Output the (x, y) coordinate of the center of the cell containing the given text.  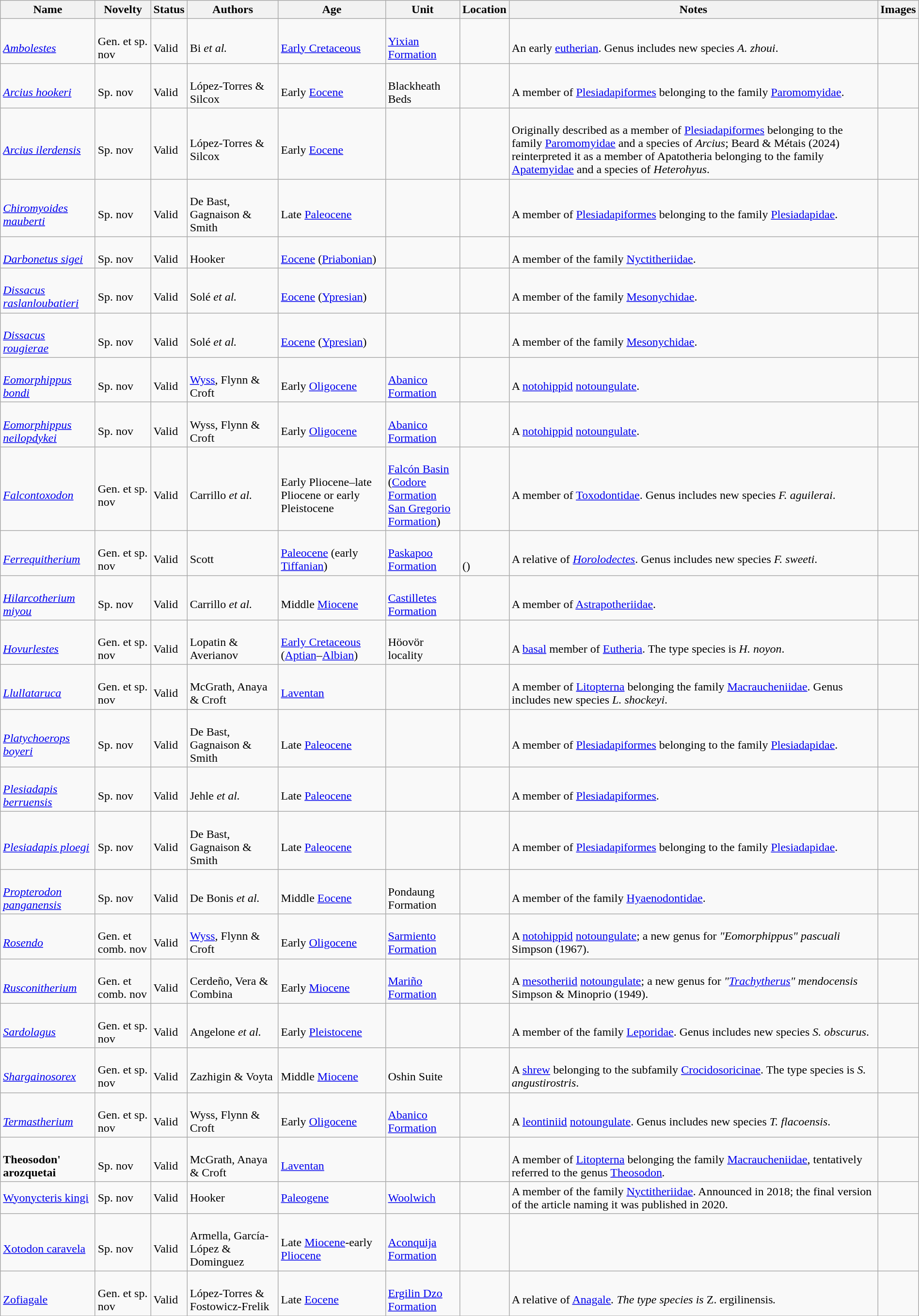
A member of the family Hyaenodontidae. (693, 892)
Paleogene (332, 1198)
Platychoerops boyeri (48, 738)
Location (485, 10)
Late Miocene-early Pliocene (332, 1242)
Ambolestes (48, 41)
Shargainosorex (48, 1070)
Castilletes Formation (423, 597)
Plesiadapis berruensis (48, 789)
Theosodon' arozquetai (48, 1159)
Termastherium (48, 1115)
Early Cretaceous (332, 41)
Name (48, 10)
Arcius hookeri (48, 86)
Höovör locality (423, 642)
Darbonetus sigei (48, 252)
Angelone et al. (233, 1026)
Early Pliocene–late Pliocene or early Pleistocene (332, 489)
A leontiniid notoungulate. Genus includes new species T. flacoensis. (693, 1115)
Hovurlestes (48, 642)
A member of Toxodontidae. Genus includes new species F. aguilerai. (693, 489)
Armella, García-López & Dominguez (233, 1242)
Falcón Basin(Codore FormationSan Gregorio Formation) (423, 489)
Eocene (Priabonian) (332, 252)
Yixian Formation (423, 41)
Early Cretaceous (Aptian–Albian) (332, 642)
A notohippid notoungulate; a new genus for "Eomorphippus" pascuali Simpson (1967). (693, 936)
Eomorphippus neilopdykei (48, 424)
Images (898, 10)
Paskapoo Formation (423, 553)
Oshin Suite (423, 1070)
A member of the family Nyctitheriidae. Announced in 2018; the final version of the article naming it was published in 2020. (693, 1198)
Notes (693, 10)
Cerdeño, Vera & Combina (233, 981)
Rusconitherium (48, 981)
Rosendo (48, 936)
Blackheath Beds (423, 86)
Bi et al. (233, 41)
Wyonycteris kingi (48, 1198)
Chiromyoides mauberti (48, 208)
Eomorphippus bondi (48, 380)
A member of Plesiadapiformes. (693, 789)
A basal member of Eutheria. The type species is H. noyon. (693, 642)
Zazhigin & Voyta (233, 1070)
De Bonis et al. (233, 892)
() (485, 553)
Middle Eocene (332, 892)
Dissacus rougierae (48, 335)
Zofiagale (48, 1293)
Jehle et al. (233, 789)
Dissacus raslanloubatieri (48, 290)
Early Pleistocene (332, 1026)
A relative of Horolodectes. Genus includes new species F. sweeti. (693, 553)
Ferrequitherium (48, 553)
Sardolagus (48, 1026)
Propterodon panganensis (48, 892)
Late Eocene (332, 1293)
Aconquija Formation (423, 1242)
Scott (233, 553)
A member of Astrapotheriidae. (693, 597)
López-Torres & Fostowicz-Frelik (233, 1293)
A member of Plesiadapiformes belonging to the family Paromomyidae. (693, 86)
Lopatin & Averianov (233, 642)
Mariño Formation (423, 981)
Sarmiento Formation (423, 936)
Hilarcotherium miyou (48, 597)
Paleocene (early Tiffanian) (332, 553)
Falcontoxodon (48, 489)
Status (169, 10)
A member of Litopterna belonging the family Macraucheniidae, tentatively referred to the genus Theosodon. (693, 1159)
An early eutherian. Genus includes new species A. zhoui. (693, 41)
Ergilin Dzo Formation (423, 1293)
Xotodon caravela (48, 1242)
A member of the family Nyctitheriidae. (693, 252)
Llullataruca (48, 687)
Early Miocene (332, 981)
Unit (423, 10)
Pondaung Formation (423, 892)
A member of Litopterna belonging the family Macraucheniidae. Genus includes new species L. shockeyi. (693, 687)
Plesiadapis ploegi (48, 841)
Woolwich (423, 1198)
A mesotheriid notoungulate; a new genus for "Trachytherus" mendocensis Simpson & Minoprio (1949). (693, 981)
Authors (233, 10)
Arcius ilerdensis (48, 144)
Age (332, 10)
A member of the family Leporidae. Genus includes new species S. obscurus. (693, 1026)
Novelty (123, 10)
A relative of Anagale. The type species is Z. ergilinensis. (693, 1293)
A shrew belonging to the subfamily Crocidosoricinae. The type species is S. angustirostris. (693, 1070)
